Find where the given text appears and provide that cell's center as (x, y) coordinate. 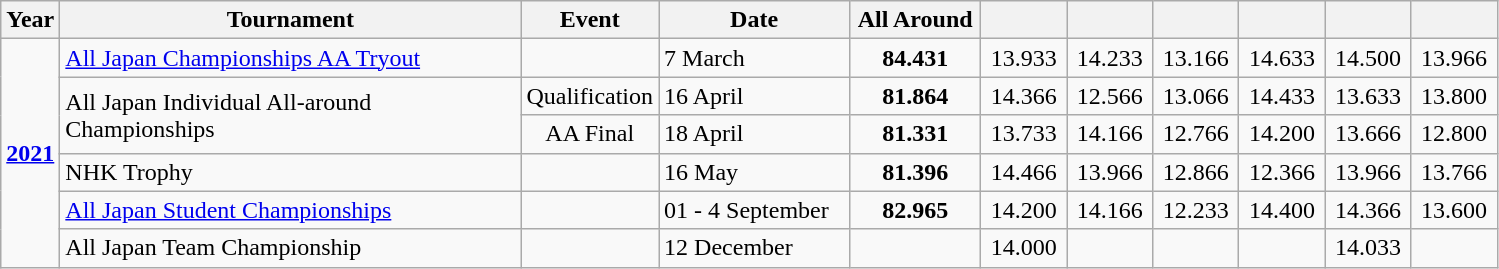
14.433 (1282, 96)
13.166 (1196, 58)
13.933 (1024, 58)
14.233 (1110, 58)
12.566 (1110, 96)
All Japan Individual All-around Championships (290, 115)
13.600 (1454, 210)
81.864 (916, 96)
13.633 (1368, 96)
NHK Trophy (290, 172)
13.766 (1454, 172)
13.066 (1196, 96)
16 May (754, 172)
Date (754, 20)
13.800 (1454, 96)
12.366 (1282, 172)
12.766 (1196, 134)
14.633 (1282, 58)
14.033 (1368, 248)
AA Final (590, 134)
All Japan Student Championships (290, 210)
12.800 (1454, 134)
14.000 (1024, 248)
All Japan Championships AA Tryout (290, 58)
01 - 4 September (754, 210)
12 December (754, 248)
13.666 (1368, 134)
12.233 (1196, 210)
All Around (916, 20)
13.733 (1024, 134)
82.965 (916, 210)
14.466 (1024, 172)
84.431 (916, 58)
81.396 (916, 172)
16 April (754, 96)
7 March (754, 58)
Tournament (290, 20)
81.331 (916, 134)
Year (30, 20)
14.400 (1282, 210)
All Japan Team Championship (290, 248)
14.500 (1368, 58)
18 April (754, 134)
Qualification (590, 96)
2021 (30, 153)
Event (590, 20)
12.866 (1196, 172)
